Scan for the cell matching the given text and deliver its [X, Y] coordinate at center. 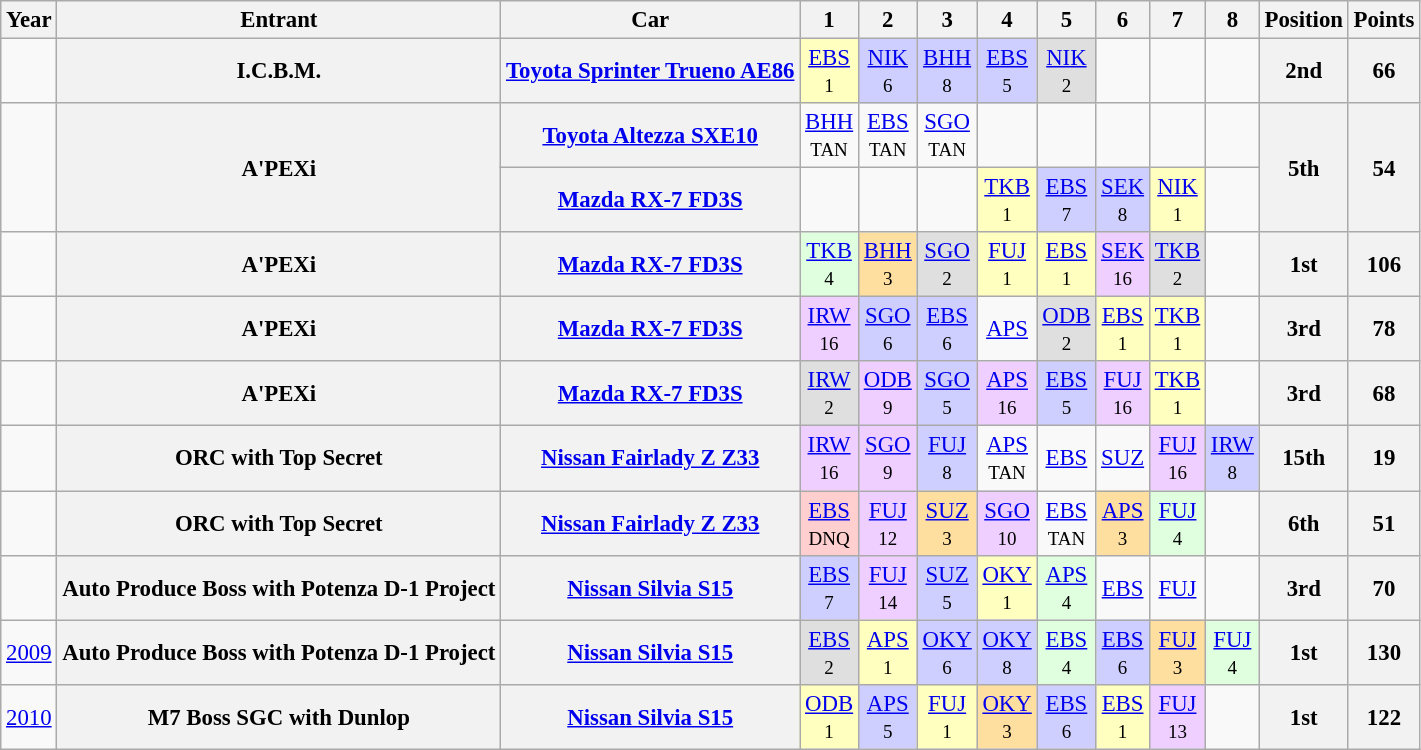
I.C.B.M. [279, 72]
IRW8 [1233, 458]
SGO2 [947, 264]
OKY1 [1007, 588]
5th [1304, 168]
SUZ3 [947, 524]
FUJ13 [1177, 716]
70 [1384, 588]
EBS4 [1066, 652]
OKY6 [947, 652]
SGO6 [888, 330]
6th [1304, 524]
3 [947, 20]
122 [1384, 716]
EBS2 [830, 652]
5 [1066, 20]
ODB1 [830, 716]
2nd [1304, 72]
Points [1384, 20]
15th [1304, 458]
7 [1177, 20]
NIK2 [1066, 72]
NIK1 [1177, 200]
19 [1384, 458]
APSTAN [1007, 458]
78 [1384, 330]
TKB4 [830, 264]
130 [1384, 652]
TKB2 [1177, 264]
6 [1123, 20]
BHH8 [947, 72]
Toyota Sprinter Trueno AE86 [650, 72]
APS1 [888, 652]
FUJ14 [888, 588]
SUZ [1123, 458]
ODB9 [888, 394]
M7 Boss SGC with Dunlop [279, 716]
ODB2 [1066, 330]
FUJ12 [888, 524]
2010 [29, 716]
APS4 [1066, 588]
NIK6 [888, 72]
SGO5 [947, 394]
APS16 [1007, 394]
OKY3 [1007, 716]
SGOTAN [947, 136]
Position [1304, 20]
FUJ8 [947, 458]
51 [1384, 524]
SUZ5 [947, 588]
68 [1384, 394]
BHHTAN [830, 136]
106 [1384, 264]
66 [1384, 72]
SEK16 [1123, 264]
FUJ [1177, 588]
4 [1007, 20]
BHH3 [888, 264]
APS5 [888, 716]
54 [1384, 168]
APS [1007, 330]
SGO9 [888, 458]
EBSDNQ [830, 524]
Entrant [279, 20]
FUJ3 [1177, 652]
APS3 [1123, 524]
IRW2 [830, 394]
Year [29, 20]
1 [830, 20]
2009 [29, 652]
OKY8 [1007, 652]
8 [1233, 20]
SEK8 [1123, 200]
Car [650, 20]
SGO10 [1007, 524]
Toyota Altezza SXE10 [650, 136]
2 [888, 20]
